Detect which cell encompasses the target text, then output its [X, Y] center coordinate. 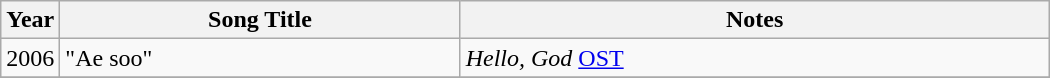
Hello, God OST [754, 58]
Song Title [260, 20]
"Ae soo" [260, 58]
2006 [30, 58]
Year [30, 20]
Notes [754, 20]
